Find where the given text appears and provide that cell's center as [X, Y] coordinate. 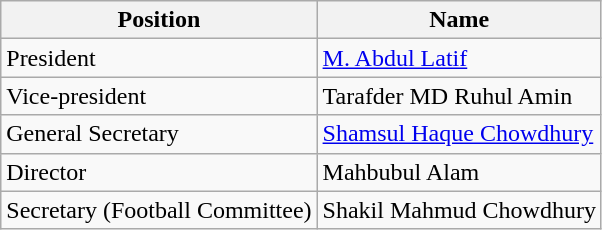
General Secretary [159, 134]
Director [159, 172]
Shamsul Haque Chowdhury [459, 134]
President [159, 58]
Name [459, 20]
Vice-president [159, 96]
Mahbubul Alam [459, 172]
Position [159, 20]
Shakil Mahmud Chowdhury [459, 210]
Tarafder MD Ruhul Amin [459, 96]
Secretary (Football Committee) [159, 210]
M. Abdul Latif [459, 58]
